Identify which cell holds the provided text, then report its [x, y] central coordinate. 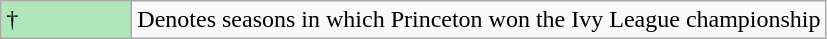
Denotes seasons in which Princeton won the Ivy League championship [479, 20]
† [66, 20]
